For the text-containing cell, return its midpoint in [X, Y] coordinate format. 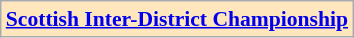
Scottish Inter-District Championship [177, 19]
